Detect which cell encompasses the target text, then output its (x, y) center coordinate. 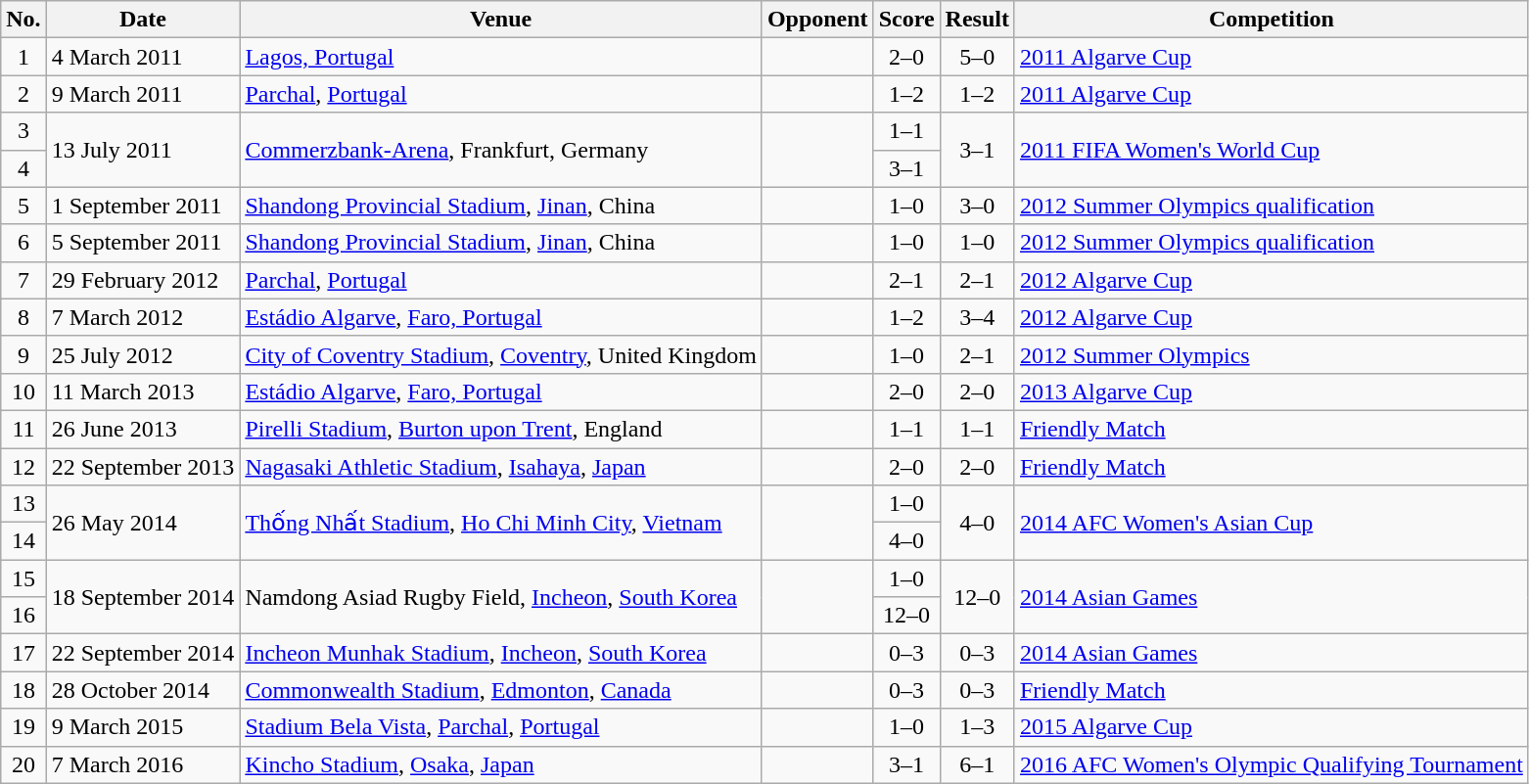
Kincho Stadium, Osaka, Japan (501, 764)
Result (977, 20)
6–1 (977, 764)
Namdong Asiad Rugby Field, Incheon, South Korea (501, 597)
19 (23, 727)
3 (23, 131)
22 September 2014 (143, 653)
8 (23, 317)
9 (23, 354)
Competition (1271, 20)
Commerzbank-Arena, Frankfurt, Germany (501, 150)
25 July 2012 (143, 354)
1–3 (977, 727)
2015 Algarve Cup (1271, 727)
2 (23, 94)
17 (23, 653)
Lagos, Portugal (501, 57)
9 March 2015 (143, 727)
No. (23, 20)
12 (23, 467)
28 October 2014 (143, 690)
Venue (501, 20)
5 (23, 206)
18 September 2014 (143, 597)
7 March 2012 (143, 317)
7 March 2016 (143, 764)
5 September 2011 (143, 243)
Score (906, 20)
5–0 (977, 57)
11 (23, 429)
2012 Summer Olympics (1271, 354)
2013 Algarve Cup (1271, 392)
14 (23, 541)
6 (23, 243)
Commonwealth Stadium, Edmonton, Canada (501, 690)
Thống Nhất Stadium, Ho Chi Minh City, Vietnam (501, 523)
22 September 2013 (143, 467)
Stadium Bela Vista, Parchal, Portugal (501, 727)
13 July 2011 (143, 150)
4 (23, 168)
2014 AFC Women's Asian Cup (1271, 523)
2011 FIFA Women's World Cup (1271, 150)
Nagasaki Athletic Stadium, Isahaya, Japan (501, 467)
26 June 2013 (143, 429)
13 (23, 504)
Opponent (817, 20)
20 (23, 764)
Incheon Munhak Stadium, Incheon, South Korea (501, 653)
11 March 2013 (143, 392)
1 (23, 57)
15 (23, 578)
City of Coventry Stadium, Coventry, United Kingdom (501, 354)
2016 AFC Women's Olympic Qualifying Tournament (1271, 764)
29 February 2012 (143, 280)
18 (23, 690)
Date (143, 20)
7 (23, 280)
10 (23, 392)
26 May 2014 (143, 523)
4 March 2011 (143, 57)
3–0 (977, 206)
1 September 2011 (143, 206)
16 (23, 616)
9 March 2011 (143, 94)
3–4 (977, 317)
Pirelli Stadium, Burton upon Trent, England (501, 429)
